For the text-containing cell, return its midpoint in (X, Y) coordinate format. 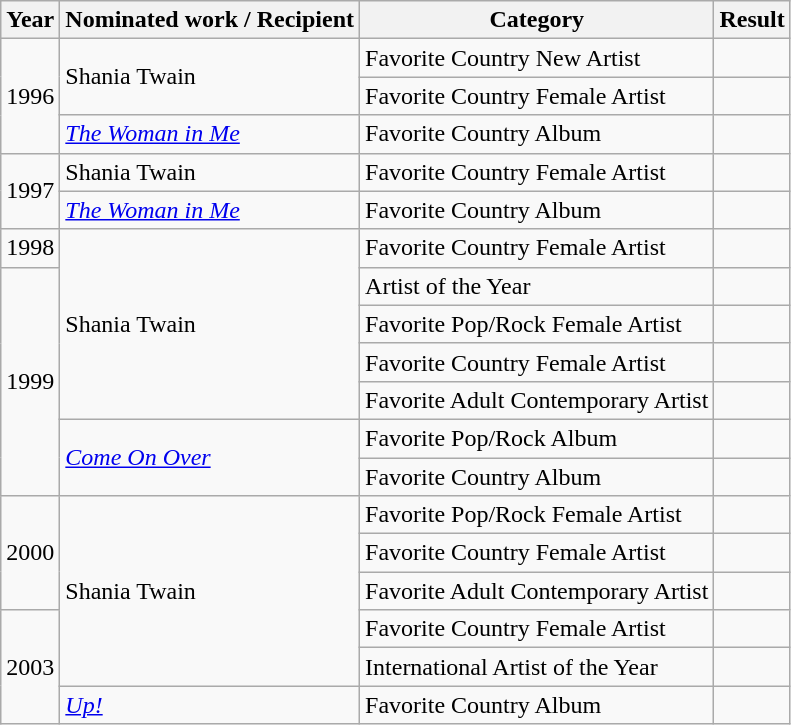
International Artist of the Year (537, 667)
Favorite Country New Artist (537, 58)
Come On Over (210, 457)
Category (537, 20)
1999 (30, 381)
1996 (30, 96)
Nominated work / Recipient (210, 20)
Up! (210, 705)
Year (30, 20)
Artist of the Year (537, 286)
Favorite Pop/Rock Album (537, 438)
2000 (30, 553)
2003 (30, 667)
1997 (30, 191)
Result (752, 20)
1998 (30, 248)
